From the cell containing the given text, extract its center point as [X, Y] coordinate. 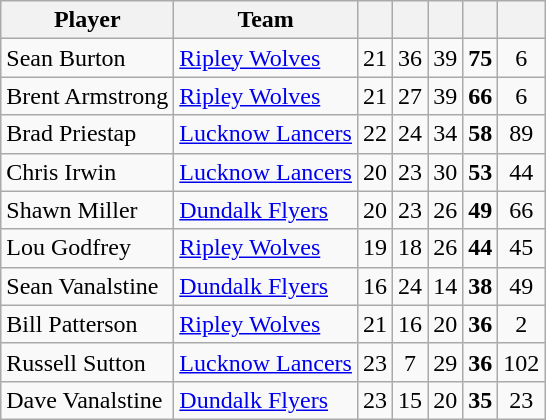
45 [522, 248]
Russell Sutton [88, 362]
58 [480, 134]
Chris Irwin [88, 172]
14 [446, 286]
Bill Patterson [88, 324]
34 [446, 134]
35 [480, 400]
22 [374, 134]
Shawn Miller [88, 210]
Team [266, 20]
Brent Armstrong [88, 96]
15 [410, 400]
53 [480, 172]
38 [480, 286]
2 [522, 324]
18 [410, 248]
29 [446, 362]
Dave Vanalstine [88, 400]
Sean Vanalstine [88, 286]
19 [374, 248]
30 [446, 172]
Player [88, 20]
Brad Priestap [88, 134]
75 [480, 58]
7 [410, 362]
89 [522, 134]
27 [410, 96]
Sean Burton [88, 58]
102 [522, 362]
Lou Godfrey [88, 248]
